Output the (X, Y) coordinate of the center of the cell containing the given text.  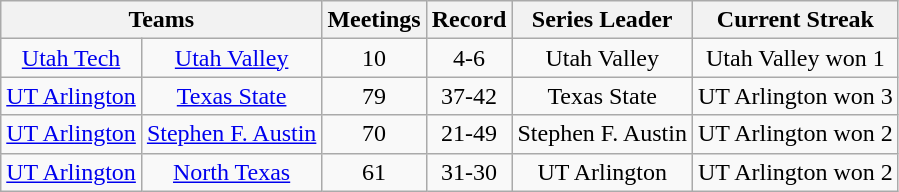
Utah Valley won 1 (795, 58)
Utah Tech (72, 58)
61 (374, 172)
Record (469, 20)
70 (374, 134)
21-49 (469, 134)
Meetings (374, 20)
10 (374, 58)
Teams (162, 20)
UT Arlington won 3 (795, 96)
Current Streak (795, 20)
37-42 (469, 96)
Series Leader (602, 20)
79 (374, 96)
31-30 (469, 172)
North Texas (231, 172)
4-6 (469, 58)
